Find where the given text appears and provide that cell's center as [x, y] coordinate. 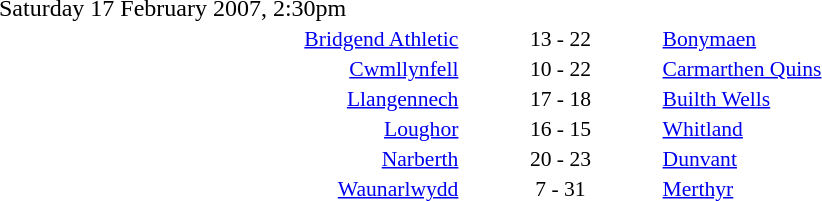
17 - 18 [560, 98]
13 - 22 [560, 38]
10 - 22 [560, 68]
16 - 15 [560, 128]
20 - 23 [560, 158]
